Determine the [x, y] coordinate at the center of the cell enclosing the given text.  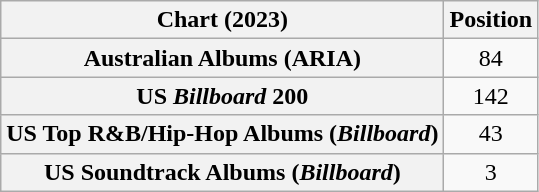
Position [491, 20]
Australian Albums (ARIA) [222, 58]
US Billboard 200 [222, 96]
43 [491, 134]
US Soundtrack Albums (Billboard) [222, 172]
US Top R&B/Hip-Hop Albums (Billboard) [222, 134]
3 [491, 172]
142 [491, 96]
84 [491, 58]
Chart (2023) [222, 20]
